Locate the cell with the specified text and output its [x, y] center coordinate. 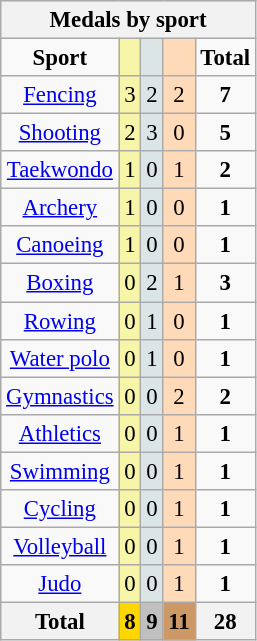
Taekwondo [60, 170]
Medals by sport [128, 20]
Water polo [60, 358]
Sport [60, 58]
Fencing [60, 95]
Athletics [60, 433]
Canoeing [60, 245]
Shooting [60, 133]
Boxing [60, 283]
Judo [60, 584]
Archery [60, 208]
Rowing [60, 321]
9 [152, 621]
11 [179, 621]
Gymnastics [60, 396]
8 [130, 621]
7 [225, 95]
28 [225, 621]
5 [225, 133]
Swimming [60, 471]
Volleyball [60, 546]
Cycling [60, 509]
